Provide the (X, Y) coordinate of the cell's center where the given text is located.  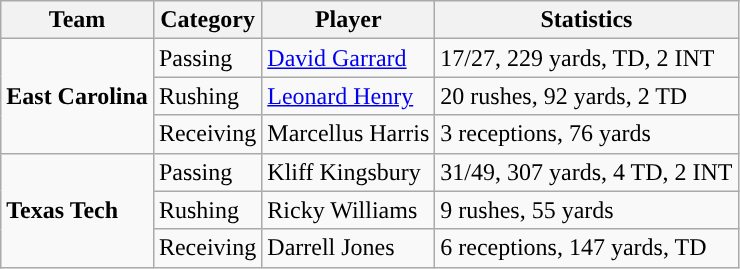
3 receptions, 76 yards (586, 134)
Player (348, 20)
6 receptions, 147 yards, TD (586, 248)
Category (207, 20)
Kliff Kingsbury (348, 172)
17/27, 229 yards, TD, 2 INT (586, 58)
Ricky Williams (348, 210)
Darrell Jones (348, 248)
31/49, 307 yards, 4 TD, 2 INT (586, 172)
Leonard Henry (348, 96)
East Carolina (78, 96)
9 rushes, 55 yards (586, 210)
Team (78, 20)
David Garrard (348, 58)
20 rushes, 92 yards, 2 TD (586, 96)
Statistics (586, 20)
Texas Tech (78, 210)
Marcellus Harris (348, 134)
